Output the [X, Y] coordinate of the center of the cell containing the given text.  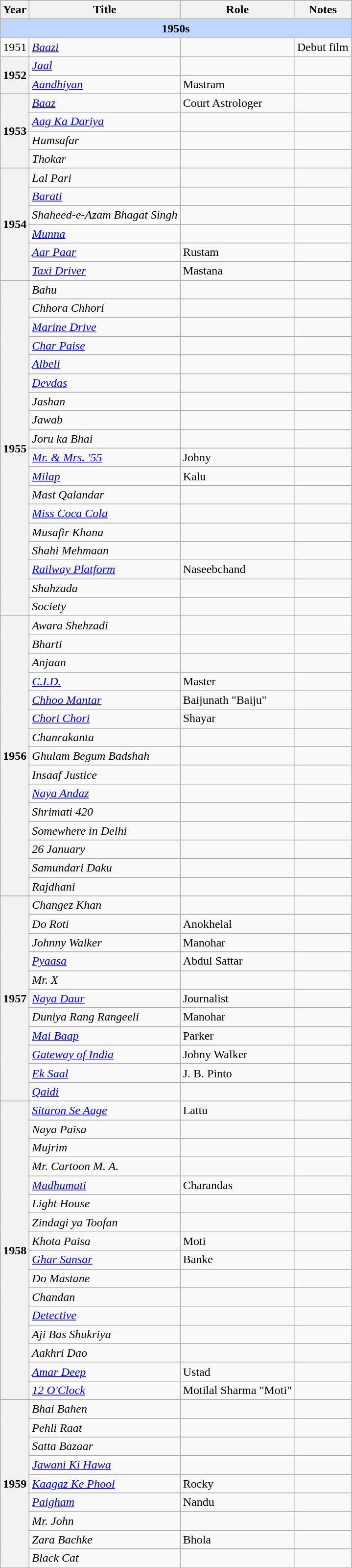
Paigham [105, 1502]
Jawani Ki Hawa [105, 1465]
Changez Khan [105, 905]
Aag Ka Dariya [105, 122]
1959 [15, 1483]
Insaaf Justice [105, 774]
Zara Bachke [105, 1540]
Chanrakanta [105, 737]
Jashan [105, 401]
Naseebchand [237, 570]
Pehli Raat [105, 1428]
Lal Pari [105, 177]
1954 [15, 224]
Bhola [237, 1540]
Mujrim [105, 1148]
Mr. & Mrs. '55 [105, 457]
Motilal Sharma "Moti" [237, 1390]
Mr. John [105, 1521]
Duniya Rang Rangeeli [105, 1017]
Kaagaz Ke Phool [105, 1484]
Naya Andaz [105, 793]
Gateway of India [105, 1054]
Jawab [105, 420]
Railway Platform [105, 570]
Baijunath "Baiju" [237, 700]
1950s [176, 28]
Khota Paisa [105, 1241]
Chori Chori [105, 719]
Charandas [237, 1185]
Journalist [237, 998]
Mastana [237, 271]
Mast Qalandar [105, 495]
Aar Paar [105, 252]
Shaheed-e-Azam Bhagat Singh [105, 215]
Baaz [105, 103]
Milap [105, 476]
Munna [105, 234]
Anjaan [105, 663]
Albeli [105, 364]
Marine Drive [105, 327]
Mr. X [105, 980]
Awara Shehzadi [105, 625]
Year [15, 10]
Notes [323, 10]
Kalu [237, 476]
Mr. Cartoon M. A. [105, 1167]
J. B. Pinto [237, 1073]
Bahu [105, 290]
Samundari Daku [105, 868]
Sitaron Se Aage [105, 1110]
Banke [237, 1260]
Title [105, 10]
Satta Bazaar [105, 1446]
Somewhere in Delhi [105, 831]
Taxi Driver [105, 271]
Joru ka Bhai [105, 439]
Humsafar [105, 140]
Society [105, 607]
Char Paise [105, 346]
Rajdhani [105, 887]
1952 [15, 75]
Bharti [105, 644]
Ghar Sansar [105, 1260]
Zindagi ya Toofan [105, 1222]
Miss Coca Cola [105, 513]
Qaidi [105, 1092]
Lattu [237, 1110]
1957 [15, 999]
Pyaasa [105, 961]
Court Astrologer [237, 103]
Abdul Sattar [237, 961]
12 O'Clock [105, 1390]
C.I.D. [105, 681]
Aakhri Dao [105, 1353]
Aji Bas Shukriya [105, 1334]
Anokhelal [237, 924]
Moti [237, 1241]
Shayar [237, 719]
Debut film [323, 47]
Chhora Chhori [105, 308]
Johny [237, 457]
Johny Walker [237, 1054]
Chhoo Mantar [105, 700]
Bhai Bahen [105, 1409]
Thokar [105, 159]
Rustam [237, 252]
Shahzada [105, 588]
Black Cat [105, 1558]
1955 [15, 448]
Detective [105, 1316]
Mai Baap [105, 1036]
Jaal [105, 66]
Johnny Walker [105, 943]
Musafir Khana [105, 532]
Role [237, 10]
1956 [15, 756]
Mastram [237, 84]
Shrimati 420 [105, 812]
1951 [15, 47]
Madhumati [105, 1185]
Amar Deep [105, 1371]
Devdas [105, 383]
Baazi [105, 47]
Ustad [237, 1371]
Ghulam Begum Badshah [105, 756]
Light House [105, 1204]
1958 [15, 1250]
Naya Paisa [105, 1129]
Do Mastane [105, 1278]
Chandan [105, 1297]
Master [237, 681]
Shahi Mehmaan [105, 551]
Barati [105, 196]
Parker [237, 1036]
Rocky [237, 1484]
Nandu [237, 1502]
Do Roti [105, 924]
Naya Daur [105, 998]
26 January [105, 849]
1953 [15, 131]
Ek Saal [105, 1073]
Aandhiyan [105, 84]
